Provide the [x, y] coordinate of the cell's center where the given text is located.  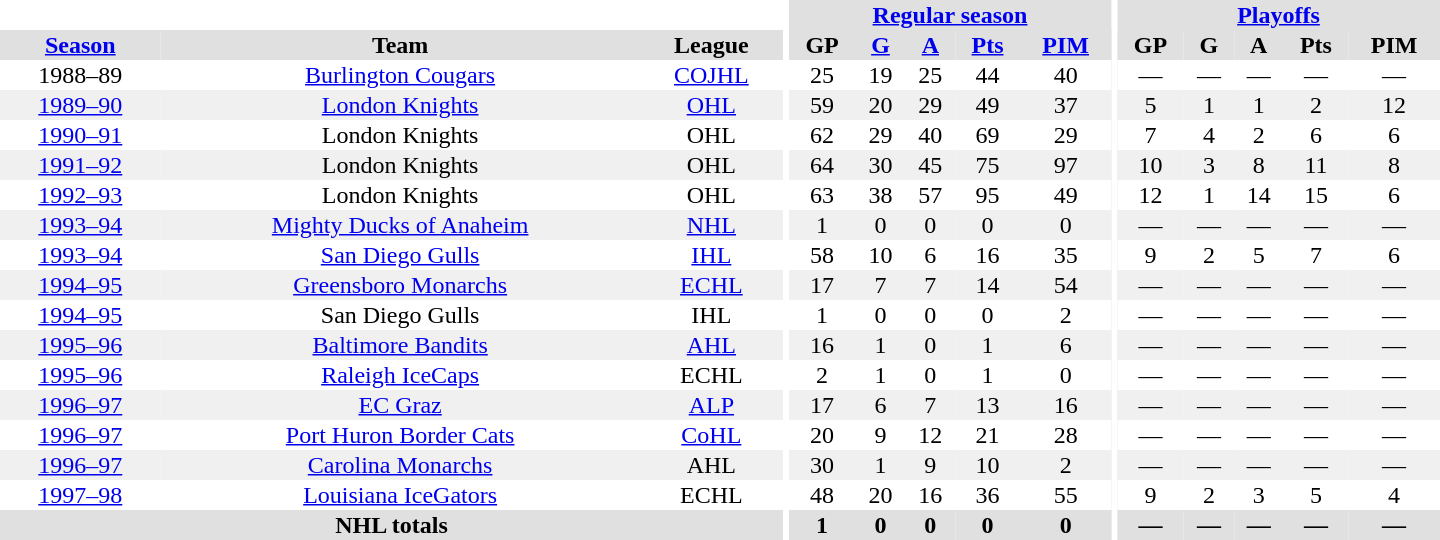
Season [80, 45]
62 [822, 135]
95 [988, 195]
35 [1066, 255]
1997–98 [80, 495]
1988–89 [80, 75]
Regular season [950, 15]
57 [930, 195]
15 [1316, 195]
Burlington Cougars [400, 75]
COJHL [712, 75]
Team [400, 45]
CoHL [712, 435]
58 [822, 255]
NHL totals [392, 525]
Carolina Monarchs [400, 465]
Port Huron Border Cats [400, 435]
19 [881, 75]
ALP [712, 405]
1989–90 [80, 105]
11 [1316, 165]
37 [1066, 105]
EC Graz [400, 405]
45 [930, 165]
Baltimore Bandits [400, 345]
Raleigh IceCaps [400, 375]
Playoffs [1278, 15]
NHL [712, 225]
55 [1066, 495]
64 [822, 165]
Mighty Ducks of Anaheim [400, 225]
21 [988, 435]
13 [988, 405]
75 [988, 165]
48 [822, 495]
Louisiana IceGators [400, 495]
69 [988, 135]
League [712, 45]
59 [822, 105]
Greensboro Monarchs [400, 285]
54 [1066, 285]
1991–92 [80, 165]
38 [881, 195]
1992–93 [80, 195]
44 [988, 75]
36 [988, 495]
28 [1066, 435]
97 [1066, 165]
1990–91 [80, 135]
63 [822, 195]
